For the text-containing cell, return its midpoint in (x, y) coordinate format. 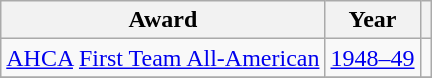
Award (163, 20)
Year (372, 20)
1948–49 (372, 58)
AHCA First Team All-American (163, 58)
